Find where the given text appears and provide that cell's center as (X, Y) coordinate. 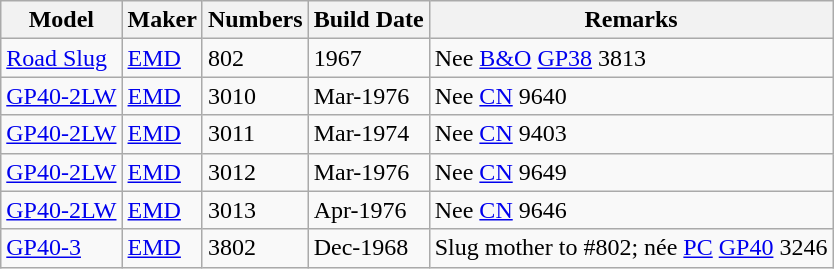
Apr-1976 (368, 210)
Numbers (255, 20)
3010 (255, 96)
Model (62, 20)
1967 (368, 58)
Nee CN 9649 (631, 172)
Nee CN 9640 (631, 96)
Dec-1968 (368, 248)
3012 (255, 172)
Mar-1974 (368, 134)
Remarks (631, 20)
Build Date (368, 20)
3011 (255, 134)
Slug mother to #802; née PC GP40 3246 (631, 248)
GP40-3 (62, 248)
Nee CN 9646 (631, 210)
Nee CN 9403 (631, 134)
3013 (255, 210)
Nee B&O GP38 3813 (631, 58)
802 (255, 58)
Road Slug (62, 58)
3802 (255, 248)
Maker (162, 20)
